Output the (X, Y) coordinate of the center of the cell containing the given text.  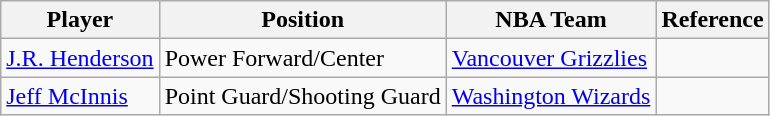
Washington Wizards (551, 96)
J.R. Henderson (80, 58)
Player (80, 20)
Power Forward/Center (302, 58)
Vancouver Grizzlies (551, 58)
Position (302, 20)
NBA Team (551, 20)
Reference (712, 20)
Jeff McInnis (80, 96)
Point Guard/Shooting Guard (302, 96)
